Search for the cell housing the specified text and yield its (X, Y) center coordinate. 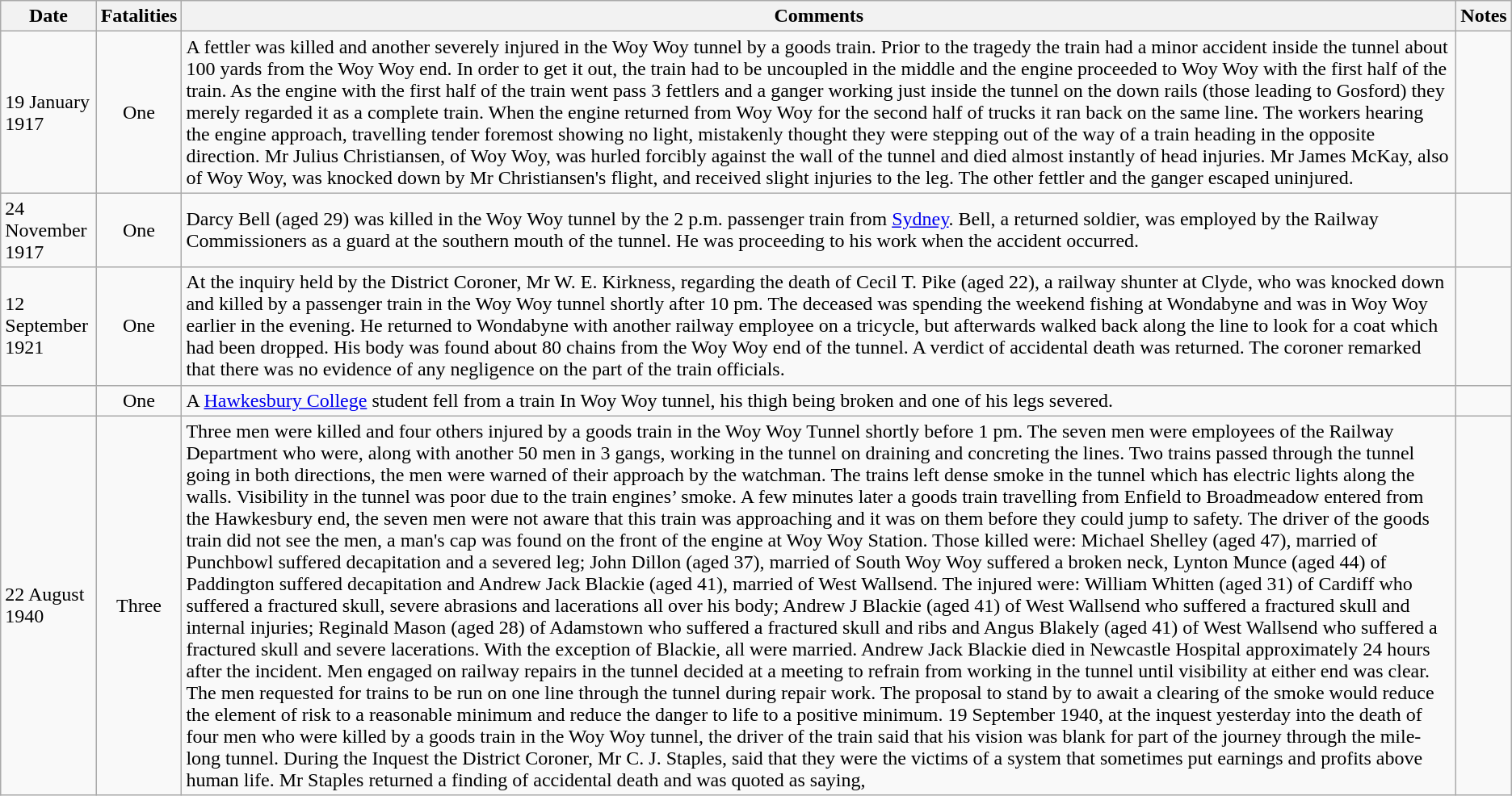
Three (139, 605)
Notes (1484, 16)
Fatalities (139, 16)
19 January 1917 (48, 112)
24 November 1917 (48, 230)
A Hawkesbury College student fell from a train In Woy Woy tunnel, his thigh being broken and one of his legs severed. (819, 400)
22 August 1940 (48, 605)
12 September 1921 (48, 326)
Date (48, 16)
Comments (819, 16)
